Provide the [x, y] coordinate of the cell's center where the given text is located.  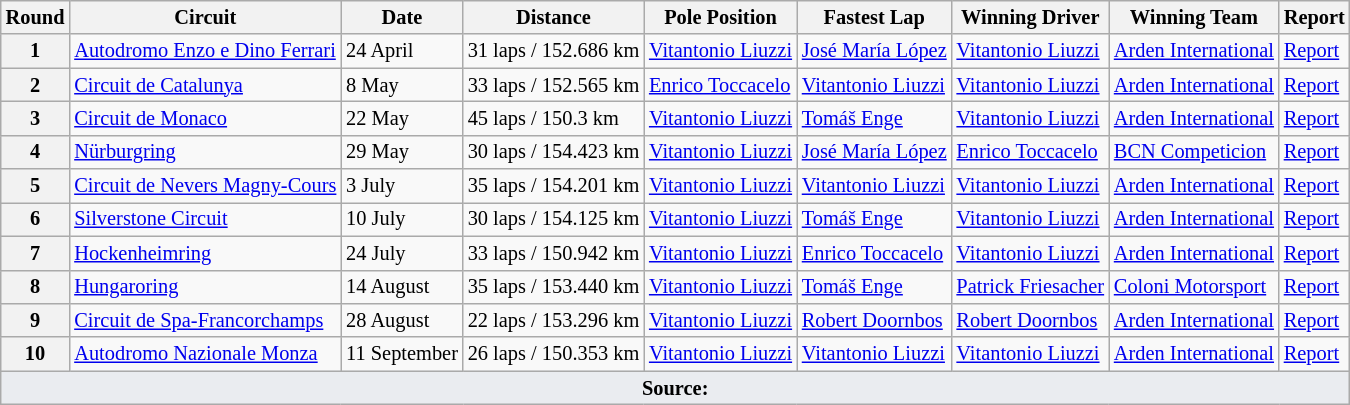
Patrick Friesacher [1030, 287]
5 [36, 186]
6 [36, 219]
Circuit de Catalunya [205, 85]
Date [402, 17]
30 laps / 154.423 km [554, 152]
Silverstone Circuit [205, 219]
4 [36, 152]
29 May [402, 152]
24 July [402, 253]
Winning Team [1194, 17]
Pole Position [720, 17]
Round [36, 17]
8 [36, 287]
2 [36, 85]
3 July [402, 186]
14 August [402, 287]
Nürburgring [205, 152]
Source: [676, 388]
Autodromo Nazionale Monza [205, 354]
22 May [402, 118]
Winning Driver [1030, 17]
Fastest Lap [874, 17]
Autodromo Enzo e Dino Ferrari [205, 51]
Coloni Motorsport [1194, 287]
Hockenheimring [205, 253]
Distance [554, 17]
35 laps / 153.440 km [554, 287]
Hungaroring [205, 287]
7 [36, 253]
9 [36, 320]
10 [36, 354]
33 laps / 150.942 km [554, 253]
10 July [402, 219]
1 [36, 51]
8 May [402, 85]
Circuit de Monaco [205, 118]
30 laps / 154.125 km [554, 219]
24 April [402, 51]
26 laps / 150.353 km [554, 354]
3 [36, 118]
BCN Competicion [1194, 152]
Circuit [205, 17]
33 laps / 152.565 km [554, 85]
31 laps / 152.686 km [554, 51]
Circuit de Spa-Francorchamps [205, 320]
22 laps / 153.296 km [554, 320]
11 September [402, 354]
35 laps / 154.201 km [554, 186]
Circuit de Nevers Magny-Cours [205, 186]
28 August [402, 320]
45 laps / 150.3 km [554, 118]
